Extract the [x, y] coordinate from the center of the cell holding the provided text.  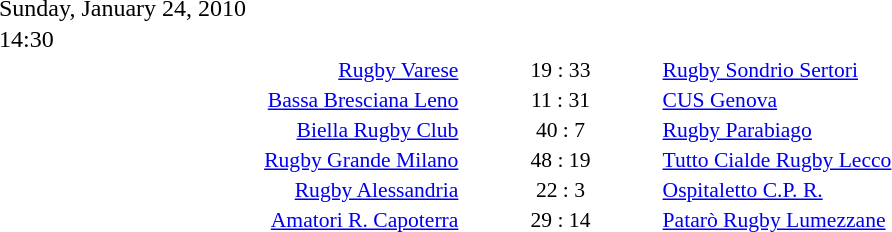
22 : 3 [560, 190]
19 : 33 [560, 70]
11 : 31 [560, 100]
40 : 7 [560, 130]
48 : 19 [560, 160]
